Capture the cell that displays the provided text and extract its (X, Y) central coordinate. 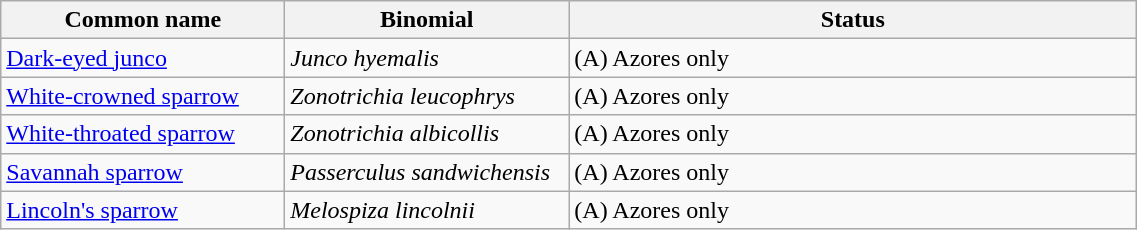
Zonotrichia albicollis (427, 134)
Common name (143, 20)
Passerculus sandwichensis (427, 172)
Dark-eyed junco (143, 58)
Melospiza lincolnii (427, 210)
Lincoln's sparrow (143, 210)
White-crowned sparrow (143, 96)
Binomial (427, 20)
White-throated sparrow (143, 134)
Junco hyemalis (427, 58)
Zonotrichia leucophrys (427, 96)
Status (853, 20)
Savannah sparrow (143, 172)
